From the cell containing the given text, extract its center point as (x, y) coordinate. 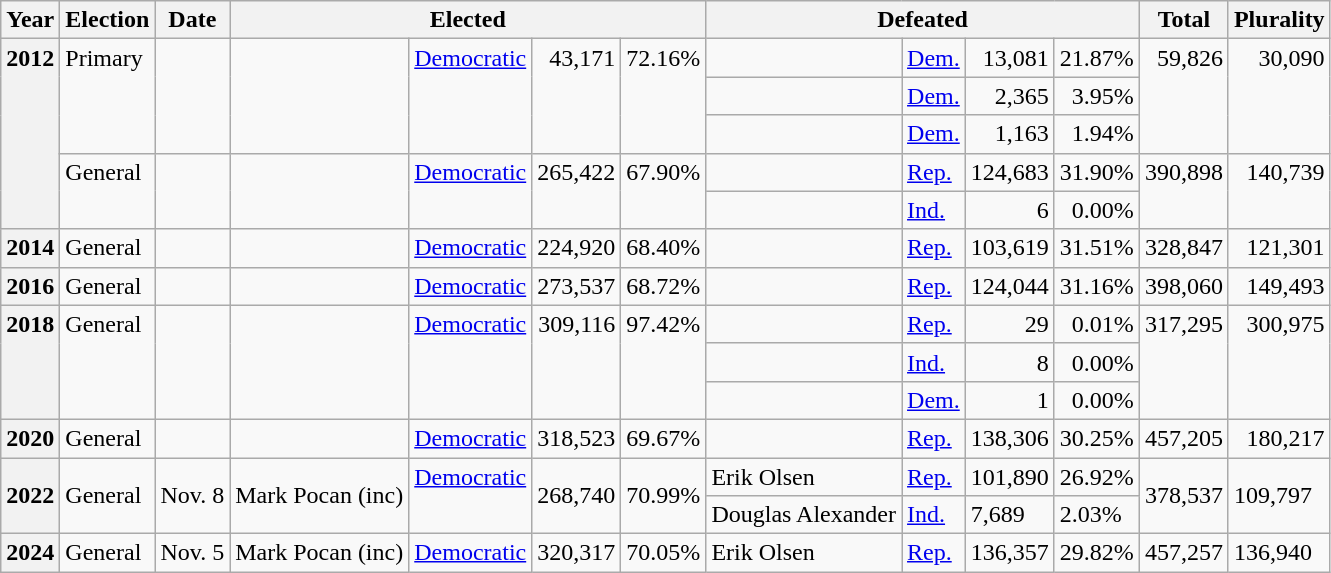
2024 (30, 553)
31.16% (1096, 286)
13,081 (1010, 58)
29.82% (1096, 553)
97.42% (664, 362)
1 (1010, 400)
309,116 (576, 362)
Date (192, 20)
121,301 (1279, 248)
140,739 (1279, 191)
Douglas Alexander (804, 515)
Elected (468, 20)
320,317 (576, 553)
2022 (30, 496)
Nov. 8 (192, 496)
67.90% (664, 191)
Nov. 5 (192, 553)
300,975 (1279, 362)
328,847 (1184, 248)
101,890 (1010, 477)
29 (1010, 324)
318,523 (576, 438)
1.94% (1096, 134)
21.87% (1096, 58)
2.03% (1096, 515)
265,422 (576, 191)
Year (30, 20)
70.99% (664, 496)
Plurality (1279, 20)
Total (1184, 20)
457,205 (1184, 438)
2018 (30, 362)
43,171 (576, 96)
30.25% (1096, 438)
7,689 (1010, 515)
31.90% (1096, 172)
0.01% (1096, 324)
31.51% (1096, 248)
273,537 (576, 286)
2016 (30, 286)
317,295 (1184, 362)
109,797 (1279, 496)
2020 (30, 438)
224,920 (576, 248)
457,257 (1184, 553)
398,060 (1184, 286)
136,940 (1279, 553)
69.67% (664, 438)
2012 (30, 134)
Election (108, 20)
180,217 (1279, 438)
136,357 (1010, 553)
26.92% (1096, 477)
124,683 (1010, 172)
6 (1010, 210)
103,619 (1010, 248)
68.40% (664, 248)
2014 (30, 248)
1,163 (1010, 134)
Defeated (923, 20)
3.95% (1096, 96)
138,306 (1010, 438)
2,365 (1010, 96)
378,537 (1184, 496)
149,493 (1279, 286)
8 (1010, 362)
124,044 (1010, 286)
390,898 (1184, 191)
68.72% (664, 286)
30,090 (1279, 96)
70.05% (664, 553)
268,740 (576, 496)
72.16% (664, 96)
Primary (108, 96)
59,826 (1184, 96)
